Output the [X, Y] coordinate of the center of the cell containing the given text.  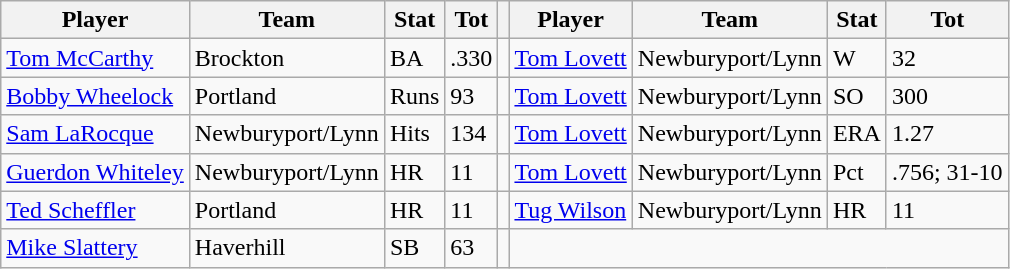
93 [472, 96]
.330 [472, 58]
Bobby Wheelock [96, 96]
Ted Scheffler [96, 210]
W [856, 58]
Tug Wilson [570, 210]
134 [472, 134]
Hits [414, 134]
BA [414, 58]
SB [414, 248]
SO [856, 96]
Sam LaRocque [96, 134]
Brockton [286, 58]
63 [472, 248]
32 [947, 58]
Guerdon Whiteley [96, 172]
1.27 [947, 134]
.756; 31-10 [947, 172]
Runs [414, 96]
Mike Slattery [96, 248]
Haverhill [286, 248]
Pct [856, 172]
300 [947, 96]
Tom McCarthy [96, 58]
ERA [856, 134]
